Detect which cell encompasses the target text, then output its (X, Y) center coordinate. 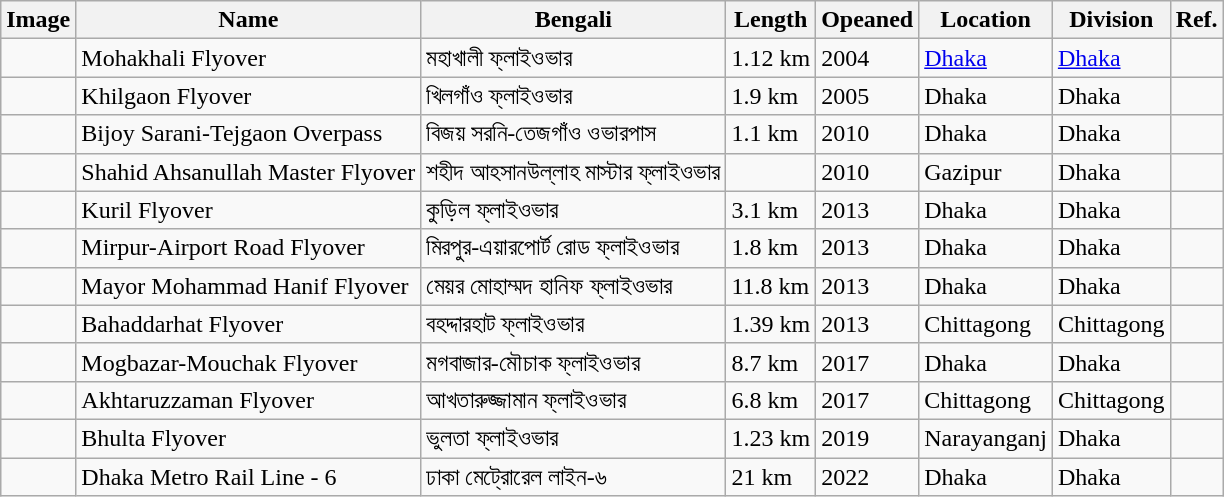
8.7 km (771, 362)
Mogbazar-Mouchak Flyover (248, 362)
1.8 km (771, 248)
Opeaned (868, 20)
Location (986, 20)
খিলগাঁও ফ্লাইওভার (574, 96)
2005 (868, 96)
Bhulta Flyover (248, 438)
1.1 km (771, 134)
Dhaka Metro Rail Line - 6 (248, 477)
Division (1111, 20)
21 km (771, 477)
Bengali (574, 20)
2004 (868, 58)
6.8 km (771, 400)
Khilgaon Flyover (248, 96)
Mayor Mohammad Hanif Flyover (248, 286)
1.12 km (771, 58)
বিজয় সরনি-তেজগাঁও ওভারপাস (574, 134)
ঢাকা মেট্রোরেল লাইন-৬ (574, 477)
আখতারুজ্জামান ফ্লাইওভার (574, 400)
Akhtaruzzaman Flyover (248, 400)
Bahaddarhat Flyover (248, 324)
মগবাজার-মৌচাক ফ্লাইওভার (574, 362)
1.9 km (771, 96)
বহদ্দারহাট ফ্লাইওভার (574, 324)
Mohakhali Flyover (248, 58)
Length (771, 20)
মহাখালী ফ্লাইওভার (574, 58)
Shahid Ahsanullah Master Flyover (248, 172)
3.1 km (771, 210)
Name (248, 20)
2022 (868, 477)
Narayanganj (986, 438)
1.23 km (771, 438)
Bijoy Sarani-Tejgaon Overpass (248, 134)
শহীদ আহসানউল্লাহ মাস্টার ফ্লাইওভার (574, 172)
Kuril Flyover (248, 210)
কুড়িল ফ্লাইওভার (574, 210)
1.39 km (771, 324)
Image (38, 20)
Mirpur-Airport Road Flyover (248, 248)
মেয়র মোহাম্মদ হানিফ ফ্লাইওভার (574, 286)
ভুলতা ফ্লাইওভার (574, 438)
মিরপুর-এয়ারপোর্ট রোড ফ্লাইওভার (574, 248)
Ref. (1196, 20)
Gazipur (986, 172)
11.8 km (771, 286)
2019 (868, 438)
